Capture the cell that displays the provided text and extract its [x, y] central coordinate. 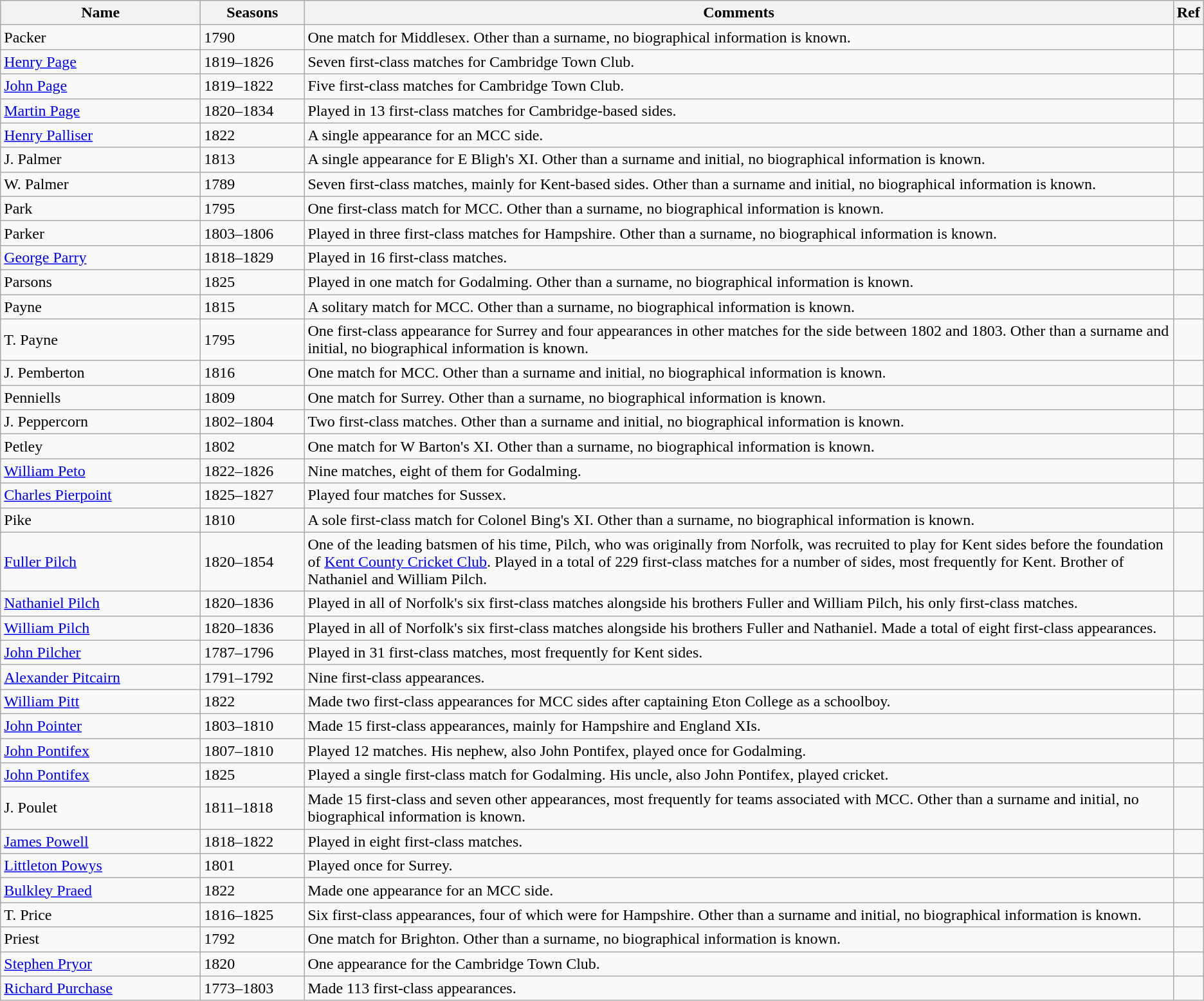
William Pilch [100, 628]
1820–1834 [252, 111]
Stephen Pryor [100, 964]
A single appearance for E Bligh's XI. Other than a surname and initial, no biographical information is known. [738, 160]
J. Peppercorn [100, 422]
Played in 31 first-class matches, most frequently for Kent sides. [738, 652]
Park [100, 208]
T. Price [100, 915]
A solitary match for MCC. Other than a surname, no biographical information is known. [738, 307]
Parsons [100, 282]
A single appearance for an MCC side. [738, 135]
Played in eight first-class matches. [738, 841]
Henry Palliser [100, 135]
Played once for Surrey. [738, 866]
Seasons [252, 13]
1792 [252, 939]
Payne [100, 307]
1820 [252, 964]
Played 12 matches. His nephew, also John Pontifex, played once for Godalming. [738, 751]
John Pointer [100, 726]
1816–1825 [252, 915]
Played a single first-class match for Godalming. His uncle, also John Pontifex, played cricket. [738, 775]
1787–1796 [252, 652]
Seven first-class matches for Cambridge Town Club. [738, 62]
1809 [252, 398]
J. Pemberton [100, 373]
J. Palmer [100, 160]
Made 15 first-class appearances, mainly for Hampshire and England XIs. [738, 726]
Fuller Pilch [100, 562]
Bulkley Praed [100, 890]
1791–1792 [252, 677]
A sole first-class match for Colonel Bing's XI. Other than a surname, no biographical information is known. [738, 520]
1807–1810 [252, 751]
J. Poulet [100, 808]
Petley [100, 446]
George Parry [100, 257]
Played in 16 first-class matches. [738, 257]
1813 [252, 160]
1820–1854 [252, 562]
Henry Page [100, 62]
Littleton Powys [100, 866]
Ref [1189, 13]
Name [100, 13]
William Pitt [100, 701]
Richard Purchase [100, 988]
1773–1803 [252, 988]
Penniells [100, 398]
1816 [252, 373]
Parker [100, 233]
Charles Pierpoint [100, 495]
One match for Middlesex. Other than a surname, no biographical information is known. [738, 37]
1803–1810 [252, 726]
W. Palmer [100, 184]
Played in 13 first-class matches for Cambridge-based sides. [738, 111]
Six first-class appearances, four of which were for Hampshire. Other than a surname and initial, no biographical information is known. [738, 915]
Made two first-class appearances for MCC sides after captaining Eton College as a schoolboy. [738, 701]
Nine first-class appearances. [738, 677]
Comments [738, 13]
1815 [252, 307]
One first-class match for MCC. Other than a surname, no biographical information is known. [738, 208]
John Pilcher [100, 652]
Seven first-class matches, mainly for Kent-based sides. Other than a surname and initial, no biographical information is known. [738, 184]
One match for MCC. Other than a surname and initial, no biographical information is known. [738, 373]
Played in all of Norfolk's six first-class matches alongside his brothers Fuller and Nathaniel. Made a total of eight first-class appearances. [738, 628]
1803–1806 [252, 233]
Played four matches for Sussex. [738, 495]
One match for W Barton's XI. Other than a surname, no biographical information is known. [738, 446]
1810 [252, 520]
1802 [252, 446]
Packer [100, 37]
Martin Page [100, 111]
1822–1826 [252, 471]
Five first-class matches for Cambridge Town Club. [738, 86]
1819–1822 [252, 86]
1819–1826 [252, 62]
One match for Surrey. Other than a surname, no biographical information is known. [738, 398]
Played in three first-class matches for Hampshire. Other than a surname, no biographical information is known. [738, 233]
One appearance for the Cambridge Town Club. [738, 964]
T. Payne [100, 340]
Nathaniel Pilch [100, 603]
1802–1804 [252, 422]
Alexander Pitcairn [100, 677]
1790 [252, 37]
Made one appearance for an MCC side. [738, 890]
James Powell [100, 841]
Priest [100, 939]
One match for Brighton. Other than a surname, no biographical information is known. [738, 939]
1818–1829 [252, 257]
1825–1827 [252, 495]
William Peto [100, 471]
1801 [252, 866]
1789 [252, 184]
1811–1818 [252, 808]
Made 113 first-class appearances. [738, 988]
1818–1822 [252, 841]
Two first-class matches. Other than a surname and initial, no biographical information is known. [738, 422]
Played in all of Norfolk's six first-class matches alongside his brothers Fuller and William Pilch, his only first-class matches. [738, 603]
John Page [100, 86]
Played in one match for Godalming. Other than a surname, no biographical information is known. [738, 282]
Nine matches, eight of them for Godalming. [738, 471]
Pike [100, 520]
